Output the (x, y) coordinate of the center of the cell containing the given text.  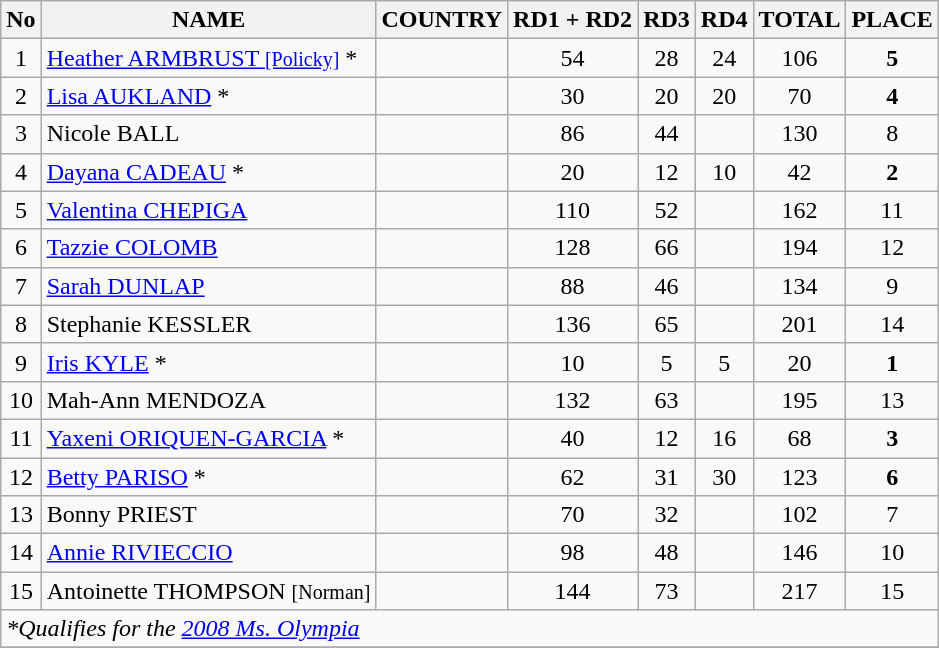
68 (800, 438)
RD4 (724, 20)
Valentina CHEPIGA (208, 210)
Dayana CADEAU * (208, 172)
54 (573, 58)
*Qualifies for the 2008 Ms. Olympia (470, 629)
32 (667, 515)
Antoinette THOMPSON [Norman] (208, 591)
Mah-Ann MENDOZA (208, 400)
110 (573, 210)
73 (667, 591)
195 (800, 400)
162 (800, 210)
66 (667, 248)
Heather ARMBRUST [Policky] * (208, 58)
201 (800, 324)
RD1 + RD2 (573, 20)
Yaxeni ORIQUEN-GARCIA * (208, 438)
63 (667, 400)
28 (667, 58)
No (21, 20)
102 (800, 515)
Tazzie COLOMB (208, 248)
42 (800, 172)
Sarah DUNLAP (208, 286)
144 (573, 591)
132 (573, 400)
136 (573, 324)
48 (667, 553)
31 (667, 477)
194 (800, 248)
COUNTRY (442, 20)
Lisa AUKLAND * (208, 96)
40 (573, 438)
88 (573, 286)
24 (724, 58)
44 (667, 134)
Betty PARISO * (208, 477)
217 (800, 591)
134 (800, 286)
Stephanie KESSLER (208, 324)
86 (573, 134)
NAME (208, 20)
123 (800, 477)
RD3 (667, 20)
16 (724, 438)
TOTAL (800, 20)
130 (800, 134)
Nicole BALL (208, 134)
128 (573, 248)
Iris KYLE * (208, 362)
62 (573, 477)
146 (800, 553)
65 (667, 324)
106 (800, 58)
PLACE (892, 20)
98 (573, 553)
Bonny PRIEST (208, 515)
Annie RIVIECCIO (208, 553)
52 (667, 210)
46 (667, 286)
